Provide the [x, y] coordinate of the cell's center where the given text is located.  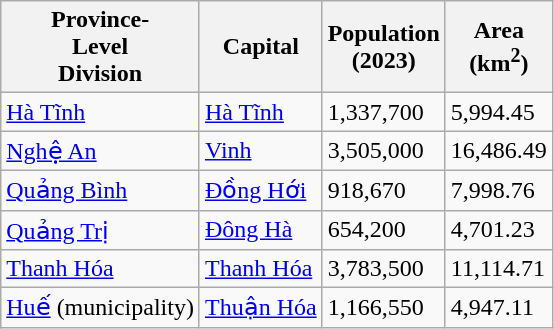
Nghệ An [100, 151]
654,200 [384, 230]
Area(km2) [498, 47]
Vinh [260, 151]
918,670 [384, 190]
5,994.45 [498, 112]
Quảng Bình [100, 190]
Huế (municipality) [100, 308]
Population(2023) [384, 47]
4,701.23 [498, 230]
16,486.49 [498, 151]
1,337,700 [384, 112]
3,505,000 [384, 151]
Province-LevelDivision [100, 47]
Đồng Hới [260, 190]
11,114.71 [498, 269]
Thuận Hóa [260, 308]
Capital [260, 47]
7,998.76 [498, 190]
Quảng Trị [100, 230]
1,166,550 [384, 308]
3,783,500 [384, 269]
Đông Hà [260, 230]
4,947.11 [498, 308]
